Pinpoint the cell where the given text exists, returning its (x, y) midpoint coordinate. 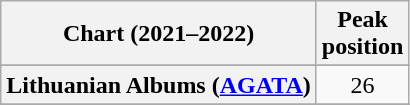
Lithuanian Albums (AGATA) (159, 85)
Peakposition (362, 34)
26 (362, 85)
Chart (2021–2022) (159, 34)
